Provide the [x, y] coordinate of the cell's center where the given text is located.  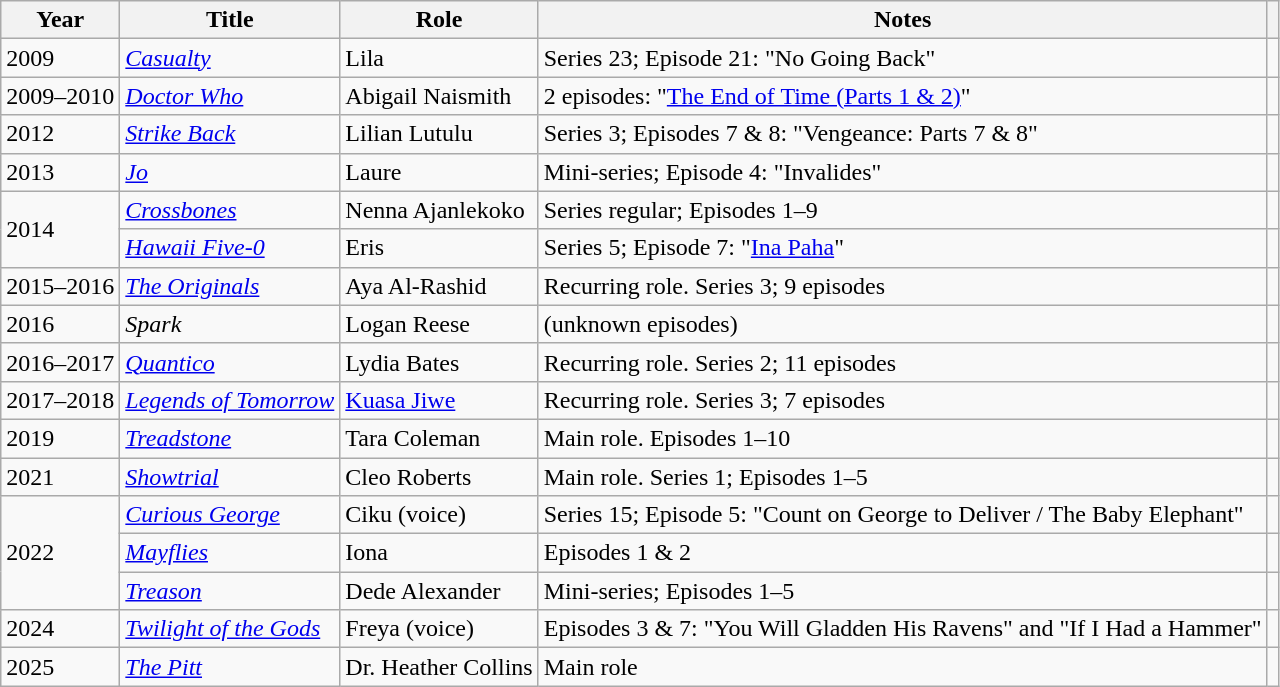
Laure [439, 172]
Episodes 3 & 7: "You Will Gladden His Ravens" and "If I Had a Hammer" [902, 629]
Dr. Heather Collins [439, 667]
2022 [60, 553]
Eris [439, 248]
Treason [230, 591]
Series regular; Episodes 1–9 [902, 210]
Lila [439, 58]
Spark [230, 324]
Ciku (voice) [439, 515]
(unknown episodes) [902, 324]
2019 [60, 438]
Dede Alexander [439, 591]
Nenna Ajanlekoko [439, 210]
Curious George [230, 515]
Lydia Bates [439, 362]
Mini-series; Episodes 1–5 [902, 591]
Mayflies [230, 553]
The Pitt [230, 667]
2009–2010 [60, 96]
2021 [60, 477]
2013 [60, 172]
Mini-series; Episode 4: "Invalides" [902, 172]
Hawaii Five-0 [230, 248]
Abigail Naismith [439, 96]
Logan Reese [439, 324]
Treadstone [230, 438]
Year [60, 20]
Series 23; Episode 21: "No Going Back" [902, 58]
Showtrial [230, 477]
Crossbones [230, 210]
Kuasa Jiwe [439, 400]
Role [439, 20]
Series 3; Episodes 7 & 8: "Vengeance: Parts 7 & 8" [902, 134]
2017–2018 [60, 400]
Jo [230, 172]
Recurring role. Series 2; 11 episodes [902, 362]
The Originals [230, 286]
2025 [60, 667]
Series 15; Episode 5: "Count on George to Deliver / The Baby Elephant" [902, 515]
2015–2016 [60, 286]
Iona [439, 553]
Strike Back [230, 134]
2016 [60, 324]
2014 [60, 229]
Tara Coleman [439, 438]
2012 [60, 134]
2024 [60, 629]
Episodes 1 & 2 [902, 553]
Recurring role. Series 3; 9 episodes [902, 286]
Recurring role. Series 3; 7 episodes [902, 400]
Lilian Lutulu [439, 134]
Cleo Roberts [439, 477]
Doctor Who [230, 96]
Main role. Episodes 1–10 [902, 438]
Freya (voice) [439, 629]
Notes [902, 20]
2016–2017 [60, 362]
Legends of Tomorrow [230, 400]
Series 5; Episode 7: "Ina Paha" [902, 248]
2 episodes: "The End of Time (Parts 1 & 2)" [902, 96]
Quantico [230, 362]
2009 [60, 58]
Twilight of the Gods [230, 629]
Main role [902, 667]
Title [230, 20]
Main role. Series 1; Episodes 1–5 [902, 477]
Aya Al-Rashid [439, 286]
Casualty [230, 58]
